Determine the (x, y) coordinate at the center of the cell enclosing the given text.  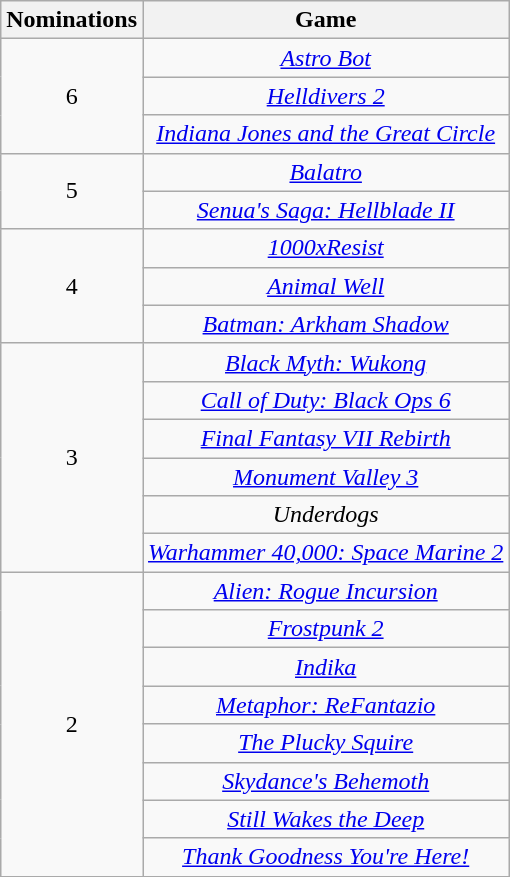
Balatro (325, 172)
Still Wakes the Deep (325, 819)
5 (72, 191)
Senua's Saga: Hellblade II (325, 210)
3 (72, 457)
Game (325, 20)
4 (72, 286)
Astro Bot (325, 58)
Indiana Jones and the Great Circle (325, 134)
The Plucky Squire (325, 743)
Alien: Rogue Incursion (325, 591)
Indika (325, 667)
Frostpunk 2 (325, 629)
1000xResist (325, 248)
Black Myth: Wukong (325, 362)
Animal Well (325, 286)
Final Fantasy VII Rebirth (325, 438)
Monument Valley 3 (325, 477)
Nominations (72, 20)
Skydance's Behemoth (325, 781)
Helldivers 2 (325, 96)
6 (72, 96)
2 (72, 724)
Thank Goodness You're Here! (325, 857)
Call of Duty: Black Ops 6 (325, 400)
Warhammer 40,000: Space Marine 2 (325, 553)
Batman: Arkham Shadow (325, 324)
Metaphor: ReFantazio (325, 705)
Underdogs (325, 515)
